For the text-containing cell, return its midpoint in [X, Y] coordinate format. 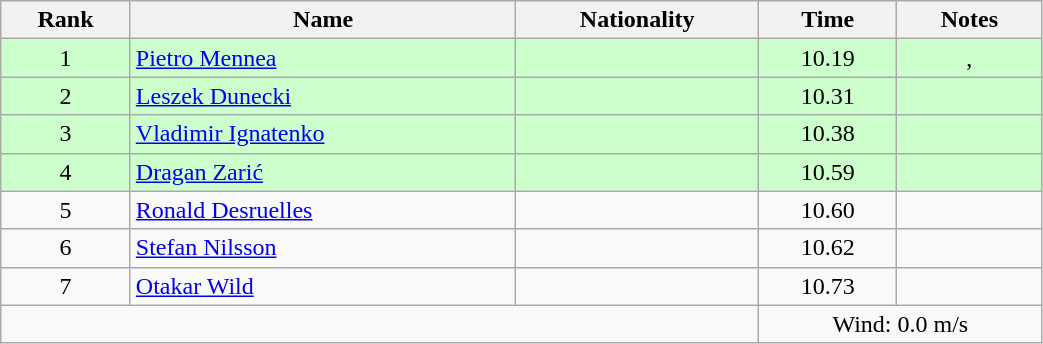
3 [66, 134]
Otakar Wild [323, 286]
10.60 [828, 210]
Nationality [638, 20]
5 [66, 210]
Stefan Nilsson [323, 248]
Ronald Desruelles [323, 210]
10.38 [828, 134]
Notes [970, 20]
, [970, 58]
Time [828, 20]
Wind: 0.0 m/s [900, 324]
1 [66, 58]
10.31 [828, 96]
7 [66, 286]
Name [323, 20]
Pietro Mennea [323, 58]
10.59 [828, 172]
10.62 [828, 248]
Rank [66, 20]
Leszek Dunecki [323, 96]
6 [66, 248]
2 [66, 96]
10.19 [828, 58]
4 [66, 172]
Vladimir Ignatenko [323, 134]
Dragan Zarić [323, 172]
10.73 [828, 286]
